Pinpoint the cell where the given text exists, returning its (X, Y) midpoint coordinate. 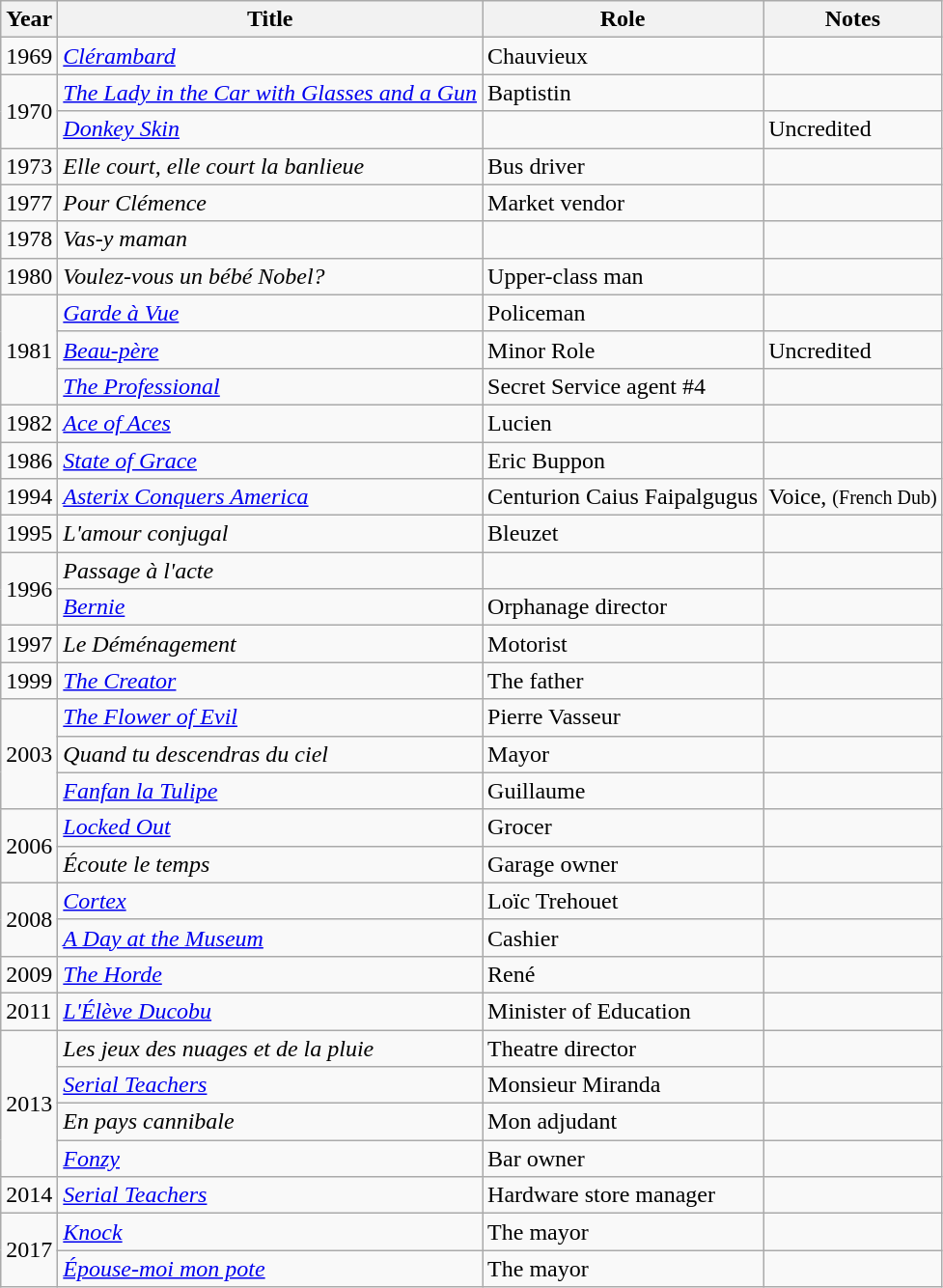
Chauvieux (624, 56)
Guillaume (624, 791)
2017 (29, 1250)
Pour Clémence (270, 203)
2009 (29, 974)
L'amour conjugal (270, 534)
Épouse-moi mon pote (270, 1269)
The Professional (270, 386)
The Creator (270, 681)
2014 (29, 1195)
Bernie (270, 607)
Role (624, 19)
Minor Role (624, 350)
Market vendor (624, 203)
Écoute le temps (270, 864)
1981 (29, 350)
1995 (29, 534)
The Horde (270, 974)
1999 (29, 681)
Orphanage director (624, 607)
1978 (29, 239)
Upper-class man (624, 276)
Monsieur Miranda (624, 1085)
Lucien (624, 423)
Passage à l'acte (270, 571)
Motorist (624, 644)
Theatre director (624, 1048)
The Flower of Evil (270, 717)
Bar owner (624, 1159)
Knock (270, 1232)
1980 (29, 276)
2008 (29, 919)
2003 (29, 754)
Title (270, 19)
Vas-y maman (270, 239)
Clérambard (270, 56)
Locked Out (270, 827)
1997 (29, 644)
Pierre Vasseur (624, 717)
Garde à Vue (270, 313)
Mayor (624, 754)
Secret Service agent #4 (624, 386)
L'Élève Ducobu (270, 1011)
René (624, 974)
Voulez-vous un bébé Nobel? (270, 276)
1977 (29, 203)
1986 (29, 461)
Beau-père (270, 350)
Cortex (270, 901)
1969 (29, 56)
The Lady in the Car with Glasses and a Gun (270, 93)
Minister of Education (624, 1011)
Fonzy (270, 1159)
Bus driver (624, 166)
2011 (29, 1011)
Grocer (624, 827)
The father (624, 681)
State of Grace (270, 461)
Notes (853, 19)
Fanfan la Tulipe (270, 791)
Baptistin (624, 93)
Hardware store manager (624, 1195)
1970 (29, 111)
Year (29, 19)
Loïc Trehouet (624, 901)
2006 (29, 846)
Quand tu descendras du ciel (270, 754)
Policeman (624, 313)
Donkey Skin (270, 129)
1994 (29, 497)
Bleuzet (624, 534)
Centurion Caius Faipalgugus (624, 497)
1973 (29, 166)
Garage owner (624, 864)
Les jeux des nuages et de la pluie (270, 1048)
Le Déménagement (270, 644)
Asterix Conquers America (270, 497)
Voice, (French Dub) (853, 497)
1996 (29, 589)
2013 (29, 1103)
Cashier (624, 938)
En pays cannibale (270, 1122)
1982 (29, 423)
Eric Buppon (624, 461)
Ace of Aces (270, 423)
Elle court, elle court la banlieue (270, 166)
A Day at the Museum (270, 938)
Mon adjudant (624, 1122)
